Return [X, Y] of the center of cell containing provided text 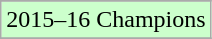
2015–16 Champions [106, 20]
